Return [x, y] of the center of cell containing provided text 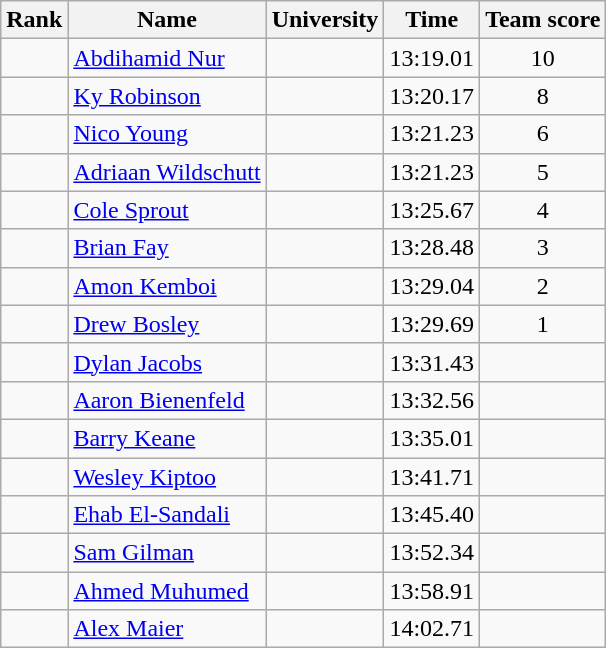
Wesley Kiptoo [167, 477]
13:19.01 [432, 58]
Alex Maier [167, 629]
13:25.67 [432, 210]
5 [543, 172]
University [325, 20]
Rank [34, 20]
Team score [543, 20]
Abdihamid Nur [167, 58]
13:31.43 [432, 362]
Time [432, 20]
2 [543, 286]
8 [543, 96]
10 [543, 58]
Name [167, 20]
3 [543, 248]
13:20.17 [432, 96]
Aaron Bienenfeld [167, 400]
Adriaan Wildschutt [167, 172]
Barry Keane [167, 438]
1 [543, 324]
14:02.71 [432, 629]
Nico Young [167, 134]
13:35.01 [432, 438]
13:45.40 [432, 515]
Ky Robinson [167, 96]
Amon Kemboi [167, 286]
13:29.69 [432, 324]
6 [543, 134]
Ehab El-Sandali [167, 515]
4 [543, 210]
Dylan Jacobs [167, 362]
Brian Fay [167, 248]
13:28.48 [432, 248]
Cole Sprout [167, 210]
13:41.71 [432, 477]
13:29.04 [432, 286]
13:32.56 [432, 400]
13:58.91 [432, 591]
Drew Bosley [167, 324]
Ahmed Muhumed [167, 591]
Sam Gilman [167, 553]
13:52.34 [432, 553]
